Pinpoint the cell where the given text exists, returning its (x, y) midpoint coordinate. 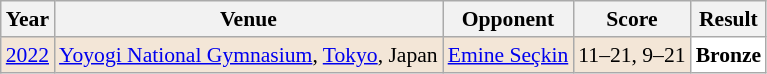
Score (632, 19)
Yoyogi National Gymnasium, Tokyo, Japan (248, 55)
Venue (248, 19)
Bronze (729, 55)
Year (28, 19)
Result (729, 19)
2022 (28, 55)
11–21, 9–21 (632, 55)
Opponent (508, 19)
Emine Seçkin (508, 55)
